Search for the cell housing the specified text and yield its [X, Y] center coordinate. 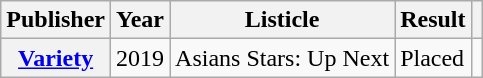
Publisher [56, 20]
Asians Stars: Up Next [282, 58]
Listicle [282, 20]
2019 [140, 58]
Result [433, 20]
Year [140, 20]
Placed [433, 58]
Variety [56, 58]
